Return the [X, Y] coordinate for the center point of the cell that contains the specified text.  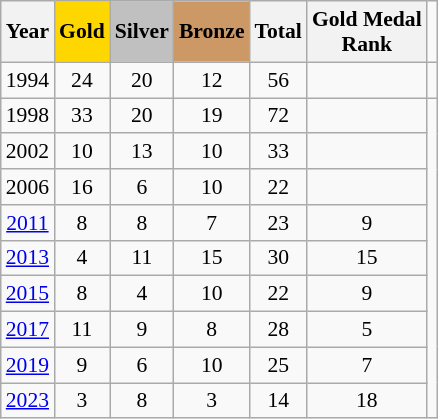
16 [82, 187]
14 [278, 401]
1994 [28, 80]
2019 [28, 365]
24 [82, 80]
1998 [28, 116]
2011 [28, 223]
18 [367, 401]
2002 [28, 152]
2017 [28, 330]
23 [278, 223]
2006 [28, 187]
25 [278, 365]
13 [142, 152]
30 [278, 258]
Bronze [212, 32]
Gold [82, 32]
2023 [28, 401]
28 [278, 330]
2013 [28, 258]
72 [278, 116]
Gold Medal Rank [367, 32]
5 [367, 330]
2015 [28, 294]
12 [212, 80]
19 [212, 116]
Total [278, 32]
Silver [142, 32]
56 [278, 80]
Year [28, 32]
